Pinpoint the cell where the given text exists, returning its [X, Y] midpoint coordinate. 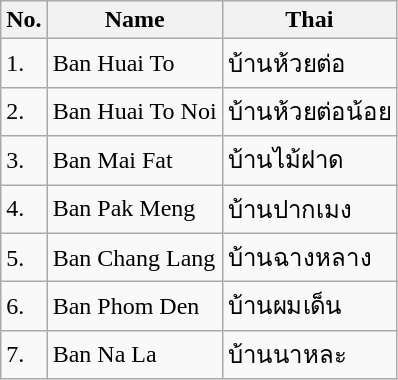
2. [24, 112]
Ban Chang Lang [134, 258]
6. [24, 306]
No. [24, 20]
บ้านห้วยต่อ [310, 64]
3. [24, 160]
บ้านไม้ฝาด [310, 160]
บ้านนาหละ [310, 354]
บ้านห้วยต่อน้อย [310, 112]
Ban Mai Fat [134, 160]
Name [134, 20]
Thai [310, 20]
บ้านปากเมง [310, 208]
Ban Huai To [134, 64]
บ้านฉางหลาง [310, 258]
Ban Huai To Noi [134, 112]
Ban Pak Meng [134, 208]
5. [24, 258]
บ้านผมเด็น [310, 306]
Ban Phom Den [134, 306]
Ban Na La [134, 354]
1. [24, 64]
4. [24, 208]
7. [24, 354]
